Return (X, Y) of the center of cell containing provided text 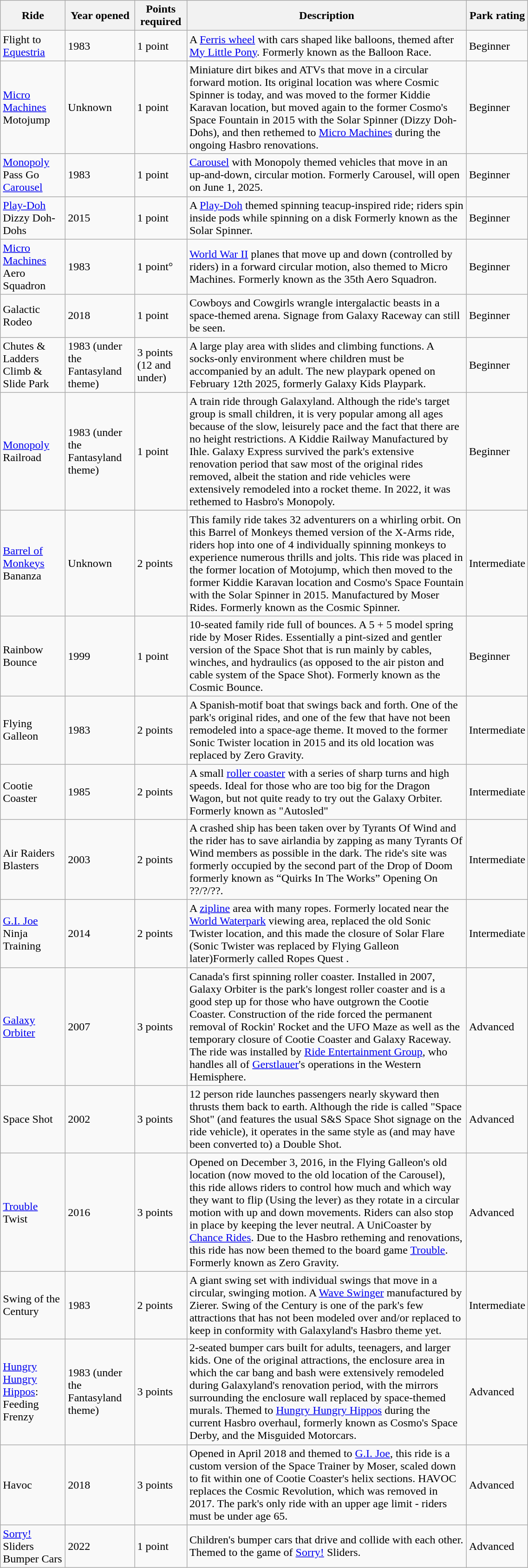
Havoc (33, 1485)
G.I. Joe Ninja Training (33, 934)
Children's bumper cars that drive and collide with each other. Themed to the game of Sorry! Sliders. (326, 1546)
2014 (100, 934)
2002 (100, 1119)
Points required (161, 16)
1985 (100, 792)
Park rating (497, 16)
Flying Galleon (33, 730)
Galactic Rodeo (33, 316)
Space Shot (33, 1119)
Sorry! Sliders Bumper Cars (33, 1546)
2022 (100, 1546)
Description (326, 16)
Carousel with Monopoly themed vehicles that move in an up-and-down, circular motion. Formerly Carousel, will open on June 1, 2025. (326, 175)
Hungry Hungry Hippos: Feeding Frenzy (33, 1392)
1999 (100, 656)
Rainbow Bounce (33, 656)
Cootie Coaster (33, 792)
Chutes & Ladders Climb & Slide Park (33, 365)
Flight to Equestria (33, 46)
Micro Machines Aero Squadron (33, 267)
2003 (100, 860)
Galaxy Orbiter (33, 1027)
Cowboys and Cowgirls wrangle intergalactic beasts in a space-themed arena. Signage from Galaxy Raceway can still be seen. (326, 316)
Barrel of Monkeys Bananza (33, 563)
A Play-Doh themed spinning teacup-inspired ride; riders spin inside pods while spinning on a disk Formerly known as the Solar Spinner. (326, 218)
3 points (12 and under) (161, 365)
Monopoly Pass Go Carousel (33, 175)
Air Raiders Blasters (33, 860)
2016 (100, 1212)
Micro Machines Motojump (33, 107)
Monopoly Railroad (33, 451)
1 point° (161, 267)
Year opened (100, 16)
Trouble Twist (33, 1212)
2015 (100, 218)
Play-Doh Dizzy Doh-Dohs (33, 218)
A Ferris wheel with cars shaped like balloons, themed after My Little Pony. Formerly known as the Balloon Race. (326, 46)
Swing of the Century (33, 1305)
2007 (100, 1027)
Ride (33, 16)
